Determine the (x, y) coordinate at the center of the cell enclosing the given text.  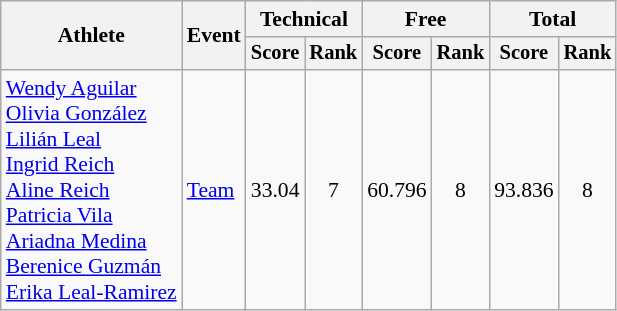
Technical (304, 19)
Event (214, 36)
33.04 (276, 190)
Wendy AguilarOlivia GonzálezLilián LealIngrid ReichAline ReichPatricia VilaAriadna MedinaBerenice GuzmánErika Leal-Ramirez (92, 190)
Free (426, 19)
93.836 (524, 190)
7 (333, 190)
Team (214, 190)
60.796 (396, 190)
Total (552, 19)
Athlete (92, 36)
